Capture the cell that displays the provided text and extract its (X, Y) central coordinate. 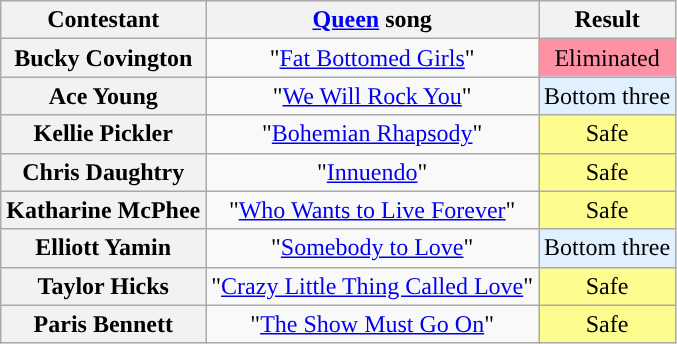
Katharine McPhee (104, 210)
Contestant (104, 20)
Result (608, 20)
Elliott Yamin (104, 248)
"Somebody to Love" (372, 248)
"We Will Rock You" (372, 96)
"Innuendo" (372, 172)
Chris Daughtry (104, 172)
"The Show Must Go On" (372, 324)
Bucky Covington (104, 58)
"Fat Bottomed Girls" (372, 58)
Queen song (372, 20)
"Bohemian Rhapsody" (372, 134)
"Crazy Little Thing Called Love" (372, 286)
Eliminated (608, 58)
Taylor Hicks (104, 286)
Ace Young (104, 96)
Paris Bennett (104, 324)
"Who Wants to Live Forever" (372, 210)
Kellie Pickler (104, 134)
